Pinpoint the cell where the given text exists, returning its (x, y) midpoint coordinate. 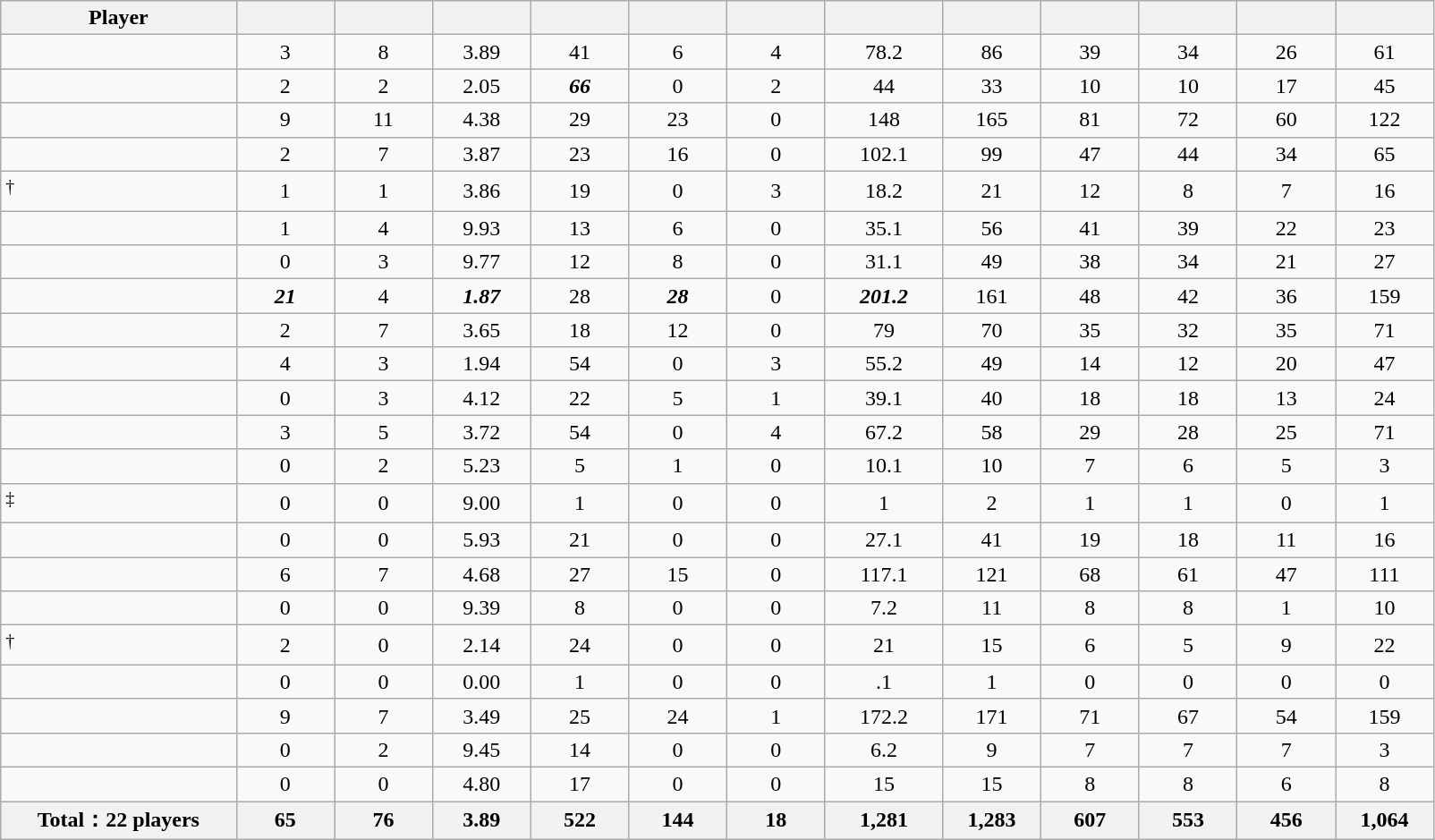
456 (1286, 821)
78.2 (884, 52)
39.1 (884, 398)
171 (992, 716)
7.2 (884, 608)
99 (992, 154)
20 (1286, 364)
0.00 (481, 682)
76 (384, 821)
31.1 (884, 262)
111 (1385, 574)
9.39 (481, 608)
58 (992, 432)
1,283 (992, 821)
3.65 (481, 330)
60 (1286, 120)
2.14 (481, 646)
9.45 (481, 751)
‡ (118, 503)
55.2 (884, 364)
201.2 (884, 296)
66 (580, 86)
9.93 (481, 228)
79 (884, 330)
2.05 (481, 86)
1,064 (1385, 821)
102.1 (884, 154)
48 (1090, 296)
122 (1385, 120)
3.72 (481, 432)
4.68 (481, 574)
117.1 (884, 574)
56 (992, 228)
3.49 (481, 716)
27.1 (884, 540)
553 (1188, 821)
67.2 (884, 432)
4.38 (481, 120)
Player (118, 18)
68 (1090, 574)
1,281 (884, 821)
1.87 (481, 296)
70 (992, 330)
33 (992, 86)
9.77 (481, 262)
607 (1090, 821)
72 (1188, 120)
81 (1090, 120)
1.94 (481, 364)
40 (992, 398)
86 (992, 52)
3.87 (481, 154)
9.00 (481, 503)
148 (884, 120)
10.1 (884, 466)
5.93 (481, 540)
6.2 (884, 751)
172.2 (884, 716)
4.12 (481, 398)
26 (1286, 52)
35.1 (884, 228)
121 (992, 574)
38 (1090, 262)
Total：22 players (118, 821)
32 (1188, 330)
.1 (884, 682)
144 (678, 821)
3.86 (481, 191)
36 (1286, 296)
5.23 (481, 466)
18.2 (884, 191)
522 (580, 821)
42 (1188, 296)
4.80 (481, 785)
161 (992, 296)
165 (992, 120)
45 (1385, 86)
67 (1188, 716)
